Detect which cell encompasses the target text, then output its (x, y) center coordinate. 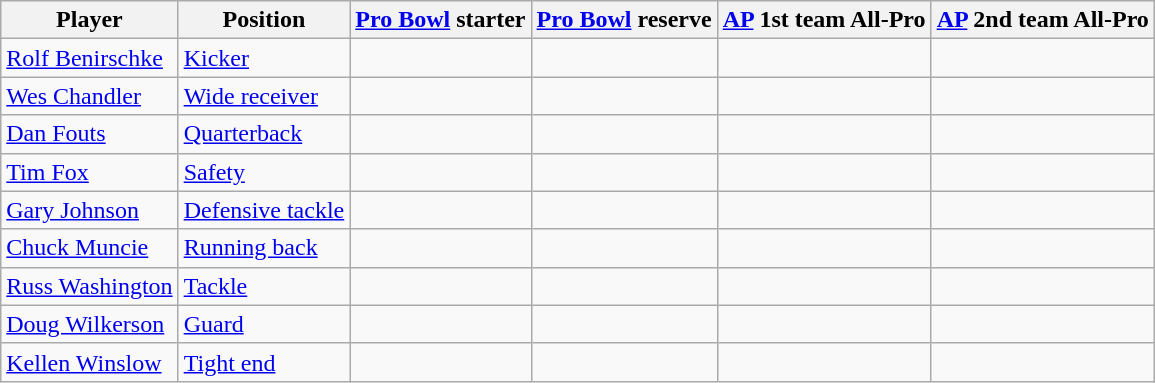
Tight end (264, 362)
Safety (264, 172)
Wes Chandler (90, 96)
Dan Fouts (90, 134)
Pro Bowl starter (440, 20)
Russ Washington (90, 286)
Wide receiver (264, 96)
Running back (264, 248)
AP 2nd team All-Pro (1042, 20)
Guard (264, 324)
Kicker (264, 58)
Tim Fox (90, 172)
Defensive tackle (264, 210)
Tackle (264, 286)
Kellen Winslow (90, 362)
Chuck Muncie (90, 248)
Gary Johnson (90, 210)
Player (90, 20)
AP 1st team All-Pro (824, 20)
Rolf Benirschke (90, 58)
Quarterback (264, 134)
Pro Bowl reserve (624, 20)
Position (264, 20)
Doug Wilkerson (90, 324)
